Provide the [X, Y] coordinate of the cell's center where the given text is located.  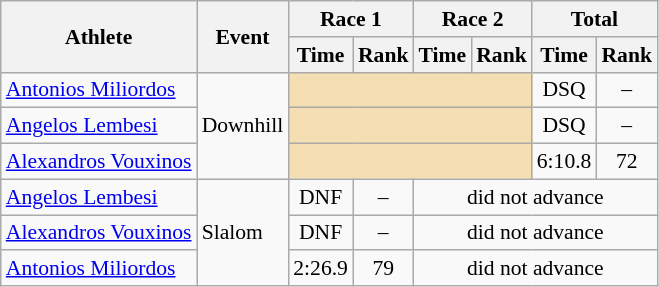
Downhill [243, 126]
Race 2 [473, 19]
72 [626, 162]
Event [243, 36]
Total [594, 19]
79 [384, 269]
Slalom [243, 232]
2:26.9 [320, 269]
6:10.8 [564, 162]
Athlete [99, 36]
Race 1 [350, 19]
